Search for the cell housing the specified text and yield its (X, Y) center coordinate. 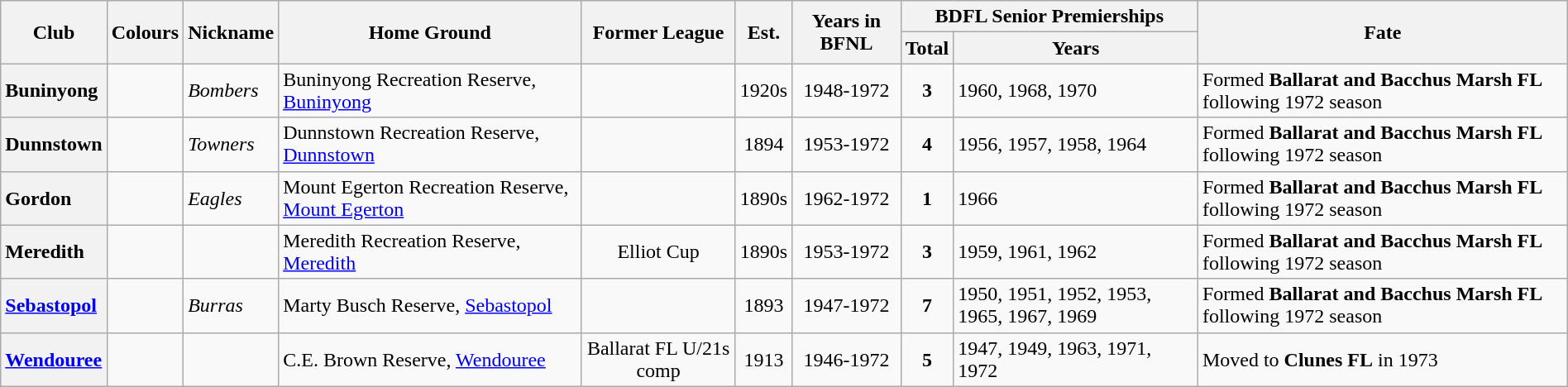
1959, 1961, 1962 (1076, 251)
Dunnstown Recreation Reserve, Dunnstown (430, 144)
1948-1972 (847, 91)
Meredith (54, 251)
1893 (763, 306)
Eagles (232, 198)
1956, 1957, 1958, 1964 (1076, 144)
Fate (1383, 32)
Colours (145, 32)
5 (927, 359)
1962-1972 (847, 198)
1947-1972 (847, 306)
Est. (763, 32)
1920s (763, 91)
Elliot Cup (658, 251)
Burras (232, 306)
1 (927, 198)
Home Ground (430, 32)
Towners (232, 144)
Bombers (232, 91)
Years (1076, 48)
Ballarat FL U/21s comp (658, 359)
1960, 1968, 1970 (1076, 91)
C.E. Brown Reserve, Wendouree (430, 359)
Club (54, 32)
1947, 1949, 1963, 1971, 1972 (1076, 359)
1966 (1076, 198)
Buninyong Recreation Reserve, Buninyong (430, 91)
Nickname (232, 32)
Marty Busch Reserve, Sebastopol (430, 306)
1946-1972 (847, 359)
4 (927, 144)
Buninyong (54, 91)
Sebastopol (54, 306)
Total (927, 48)
Gordon (54, 198)
Moved to Clunes FL in 1973 (1383, 359)
BDFL Senior Premierships (1049, 17)
Wendouree (54, 359)
1950, 1951, 1952, 1953, 1965, 1967, 1969 (1076, 306)
Dunnstown (54, 144)
1913 (763, 359)
Former League (658, 32)
Meredith Recreation Reserve, Meredith (430, 251)
7 (927, 306)
Years in BFNL (847, 32)
Mount Egerton Recreation Reserve, Mount Egerton (430, 198)
1894 (763, 144)
